Return the [X, Y] coordinate for the center point of the cell that contains the specified text.  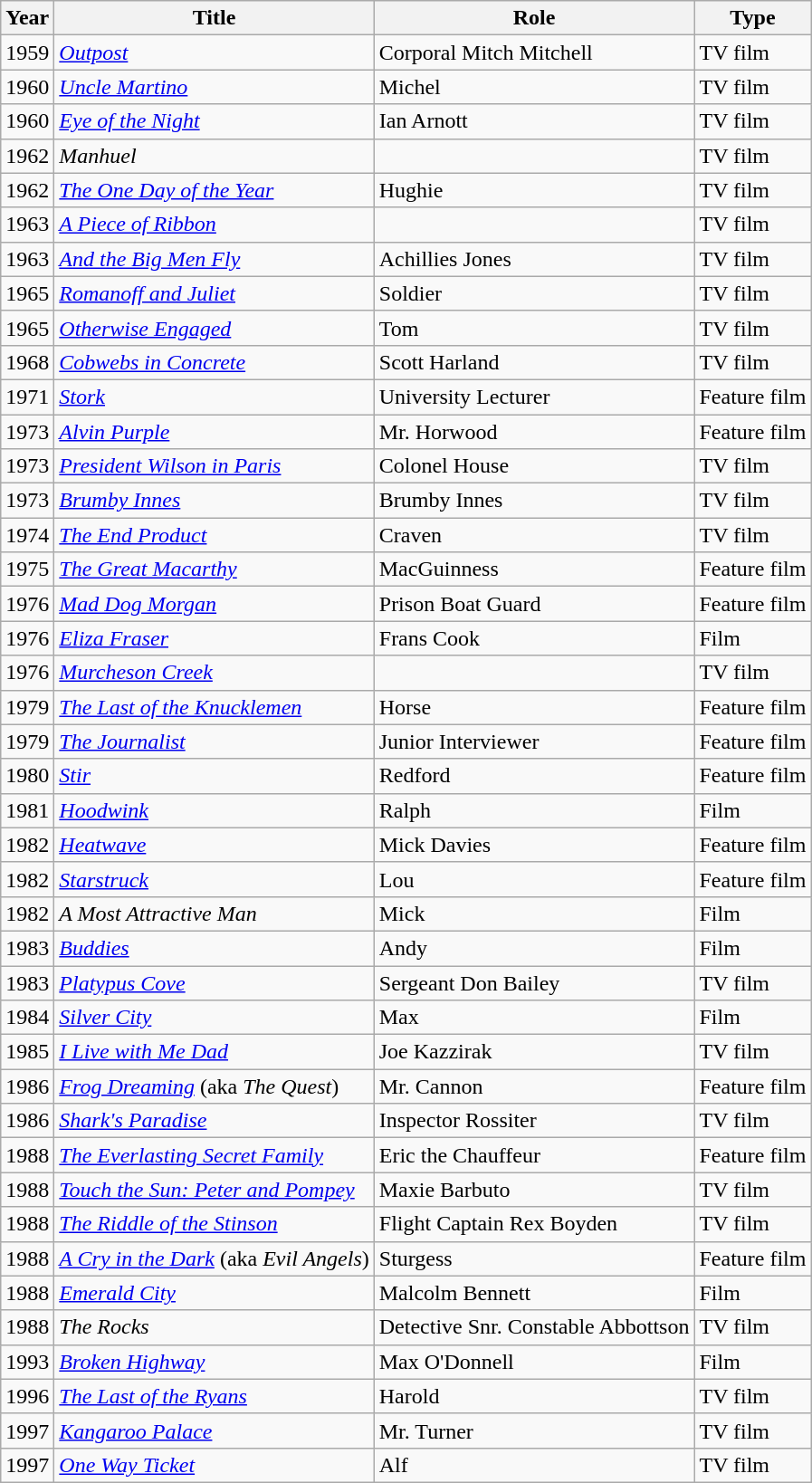
Ralph [534, 810]
And the Big Men Fly [214, 259]
The Journalist [214, 741]
Tom [534, 328]
Eye of the Night [214, 121]
Redford [534, 776]
MacGuinness [534, 569]
A Cry in the Dark (aka Evil Angels) [214, 1258]
One Way Ticket [214, 1465]
The Last of the Ryans [214, 1396]
Manhuel [214, 156]
Title [214, 18]
Mr. Horwood [534, 432]
1984 [27, 1018]
1981 [27, 810]
1985 [27, 1052]
Alvin Purple [214, 432]
Maxie Barbuto [534, 1190]
1971 [27, 397]
Alf [534, 1465]
Prison Boat Guard [534, 604]
Touch the Sun: Peter and Pompey [214, 1190]
Achillies Jones [534, 259]
Max [534, 1018]
A Piece of Ribbon [214, 225]
Mick [534, 914]
Emerald City [214, 1293]
Harold [534, 1396]
Junior Interviewer [534, 741]
Silver City [214, 1018]
Mr. Cannon [534, 1086]
I Live with Me Dad [214, 1052]
Outpost [214, 53]
1959 [27, 53]
Flight Captain Rex Boyden [534, 1224]
Hoodwink [214, 810]
Shark's Paradise [214, 1121]
Andy [534, 948]
Eric the Chauffeur [534, 1155]
1996 [27, 1396]
Soldier [534, 293]
Corporal Mitch Mitchell [534, 53]
Lou [534, 879]
Kangaroo Palace [214, 1430]
The One Day of the Year [214, 190]
Eliza Fraser [214, 638]
Colonel House [534, 466]
Ian Arnott [534, 121]
Year [27, 18]
Malcolm Bennett [534, 1293]
Role [534, 18]
1974 [27, 535]
A Most Attractive Man [214, 914]
The Last of the Knucklemen [214, 707]
Type [753, 18]
Platypus Cove [214, 982]
Starstruck [214, 879]
Murcheson Creek [214, 673]
Stir [214, 776]
Cobwebs in Concrete [214, 362]
Mad Dog Morgan [214, 604]
Romanoff and Juliet [214, 293]
Buddies [214, 948]
Stork [214, 397]
Frog Dreaming (aka The Quest) [214, 1086]
Joe Kazzirak [534, 1052]
Craven [534, 535]
Broken Highway [214, 1362]
Uncle Martino [214, 87]
Heatwave [214, 845]
Max O'Donnell [534, 1362]
Inspector Rossiter [534, 1121]
The Riddle of the Stinson [214, 1224]
Michel [534, 87]
Otherwise Engaged [214, 328]
Hughie [534, 190]
Scott Harland [534, 362]
President Wilson in Paris [214, 466]
The Great Macarthy [214, 569]
Detective Snr. Constable Abbottson [534, 1327]
1975 [27, 569]
Sturgess [534, 1258]
1980 [27, 776]
University Lecturer [534, 397]
The End Product [214, 535]
1968 [27, 362]
Mr. Turner [534, 1430]
The Rocks [214, 1327]
Mick Davies [534, 845]
1993 [27, 1362]
The Everlasting Secret Family [214, 1155]
Frans Cook [534, 638]
Horse [534, 707]
Sergeant Don Bailey [534, 982]
